Find where the given text appears and provide that cell's center as (x, y) coordinate. 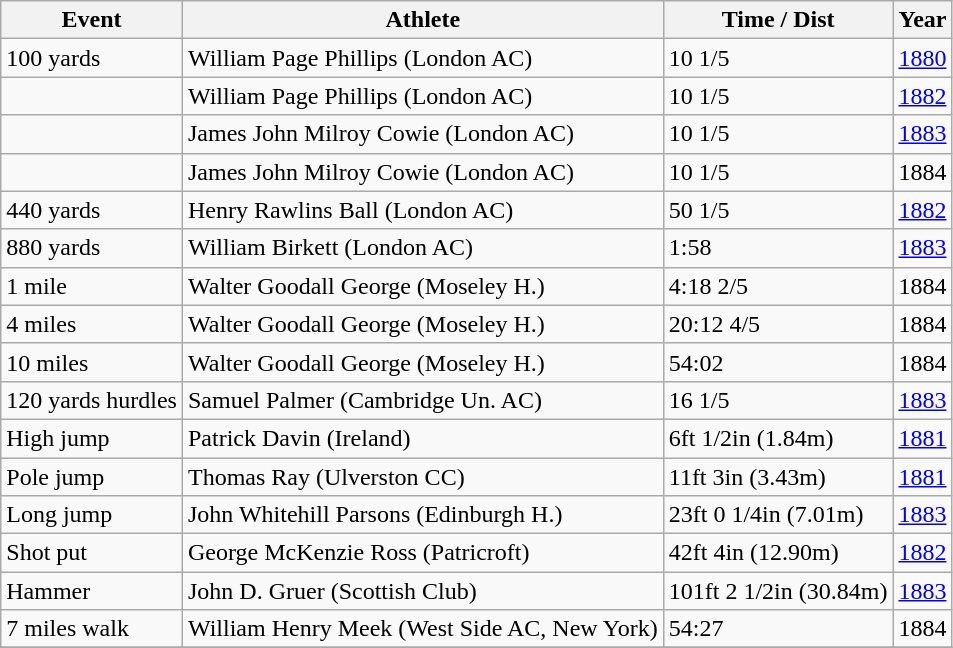
Time / Dist (778, 20)
42ft 4in (12.90m) (778, 553)
101ft 2 1/2in (30.84m) (778, 591)
54:27 (778, 629)
Henry Rawlins Ball (London AC) (422, 210)
10 miles (92, 362)
880 yards (92, 248)
John D. Gruer (Scottish Club) (422, 591)
Samuel Palmer (Cambridge Un. AC) (422, 400)
7 miles walk (92, 629)
4 miles (92, 324)
120 yards hurdles (92, 400)
William Henry Meek (West Side AC, New York) (422, 629)
440 yards (92, 210)
50 1/5 (778, 210)
4:18 2/5 (778, 286)
Shot put (92, 553)
11ft 3in (3.43m) (778, 477)
Patrick Davin (Ireland) (422, 438)
Year (922, 20)
Athlete (422, 20)
1 mile (92, 286)
1880 (922, 58)
23ft 0 1/4in (7.01m) (778, 515)
16 1/5 (778, 400)
High jump (92, 438)
20:12 4/5 (778, 324)
George McKenzie Ross (Patricroft) (422, 553)
100 yards (92, 58)
William Birkett (London AC) (422, 248)
Pole jump (92, 477)
6ft 1/2in (1.84m) (778, 438)
54:02 (778, 362)
Event (92, 20)
Long jump (92, 515)
1:58 (778, 248)
John Whitehill Parsons (Edinburgh H.) (422, 515)
Hammer (92, 591)
Thomas Ray (Ulverston CC) (422, 477)
